Output the (X, Y) coordinate of the center of the cell containing the given text.  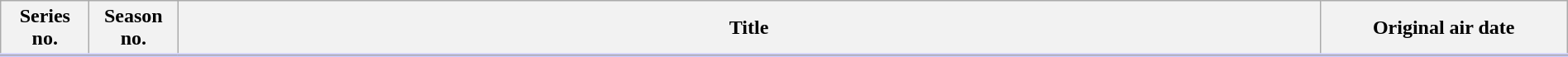
Series no. (45, 28)
Original air date (1444, 28)
Season no. (134, 28)
Title (749, 28)
